Determine the (x, y) coordinate at the center of the cell enclosing the given text.  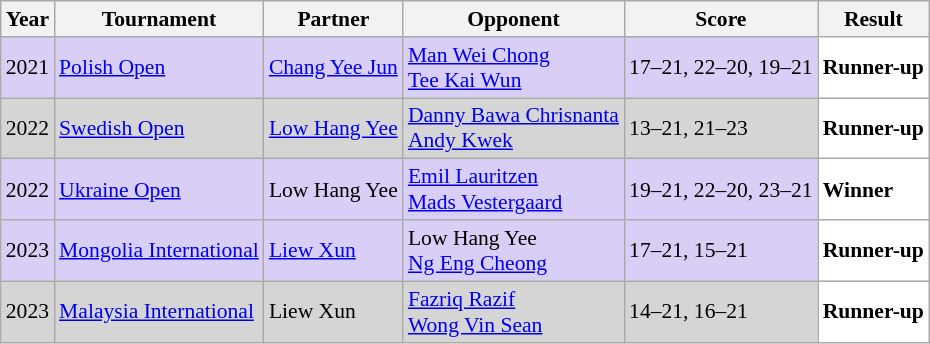
Mongolia International (159, 250)
Swedish Open (159, 128)
Malaysia International (159, 312)
17–21, 15–21 (721, 250)
Ukraine Open (159, 190)
Tournament (159, 19)
Low Hang Yee Ng Eng Cheong (514, 250)
19–21, 22–20, 23–21 (721, 190)
Fazriq Razif Wong Vin Sean (514, 312)
Emil Lauritzen Mads Vestergaard (514, 190)
13–21, 21–23 (721, 128)
Partner (334, 19)
Opponent (514, 19)
Year (28, 19)
Polish Open (159, 68)
Winner (874, 190)
Danny Bawa Chrisnanta Andy Kwek (514, 128)
Score (721, 19)
14–21, 16–21 (721, 312)
Chang Yee Jun (334, 68)
17–21, 22–20, 19–21 (721, 68)
Result (874, 19)
2021 (28, 68)
Man Wei Chong Tee Kai Wun (514, 68)
